Return (X, Y) of the center of cell containing provided text 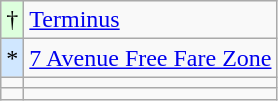
† (12, 20)
Terminus (150, 20)
7 Avenue Free Fare Zone (150, 58)
* (12, 58)
